Capture the cell that displays the provided text and extract its [x, y] central coordinate. 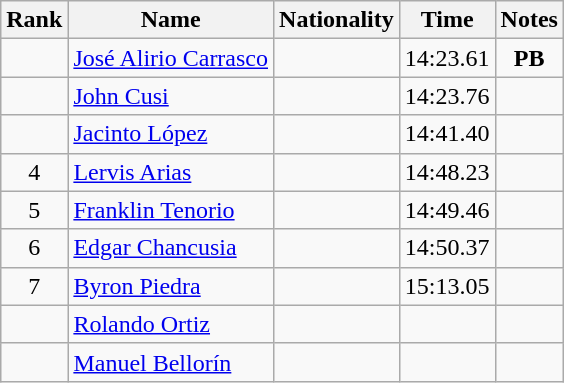
14:48.23 [447, 172]
Time [447, 20]
14:50.37 [447, 248]
14:23.76 [447, 96]
14:49.46 [447, 210]
5 [34, 210]
4 [34, 172]
PB [529, 58]
Lervis Arias [171, 172]
7 [34, 286]
Notes [529, 20]
Jacinto López [171, 134]
Byron Piedra [171, 286]
Rank [34, 20]
John Cusi [171, 96]
15:13.05 [447, 286]
Edgar Chancusia [171, 248]
14:41.40 [447, 134]
Rolando Ortiz [171, 324]
Manuel Bellorín [171, 362]
José Alirio Carrasco [171, 58]
Name [171, 20]
6 [34, 248]
Nationality [337, 20]
Franklin Tenorio [171, 210]
14:23.61 [447, 58]
